Find where the given text appears and provide that cell's center as [x, y] coordinate. 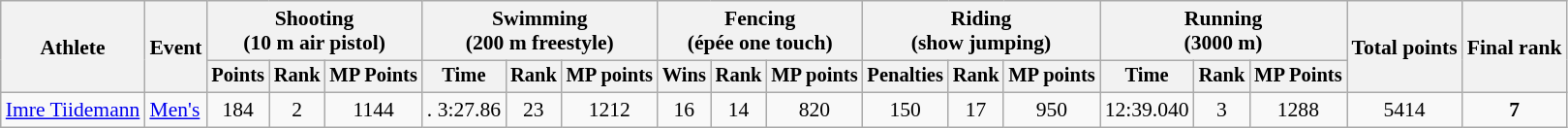
Wins [684, 77]
Penalties [906, 77]
3 [1222, 111]
820 [814, 111]
Men's [175, 111]
1144 [373, 111]
1288 [1298, 111]
Total points [1404, 47]
Points [237, 77]
Shooting(10 m air pistol) [314, 31]
12:39.040 [1147, 111]
. 3:27.86 [464, 111]
2 [297, 111]
1212 [610, 111]
Running(3000 m) [1224, 31]
Athlete [74, 47]
Riding(show jumping) [982, 31]
Imre Tiidemann [74, 111]
Fencing(épée one touch) [760, 31]
150 [906, 111]
7 [1515, 111]
950 [1052, 111]
14 [739, 111]
23 [534, 111]
5414 [1404, 111]
184 [237, 111]
Final rank [1515, 47]
17 [976, 111]
Swimming(200 m freestyle) [540, 31]
16 [684, 111]
Event [175, 47]
